Scan for the cell matching the given text and deliver its [X, Y] coordinate at center. 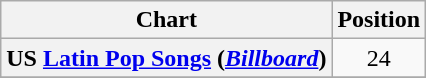
Position [379, 20]
Chart [166, 20]
24 [379, 58]
US Latin Pop Songs (Billboard) [166, 58]
